Extract the (x, y) coordinate from the center of the cell holding the provided text.  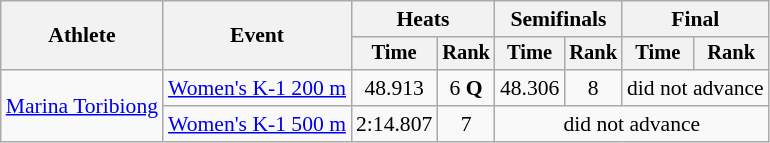
48.913 (394, 88)
Women's K-1 500 m (257, 124)
Heats (423, 19)
6 Q (466, 88)
8 (593, 88)
48.306 (530, 88)
Women's K-1 200 m (257, 88)
2:14.807 (394, 124)
Marina Toribiong (82, 106)
Athlete (82, 36)
Final (696, 19)
Event (257, 36)
7 (466, 124)
Semifinals (558, 19)
